Locate the cell with the specified text and output its (x, y) center coordinate. 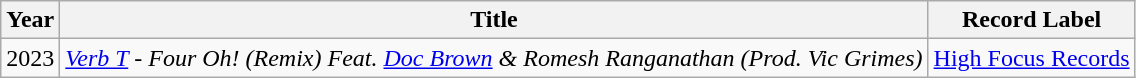
Year (30, 20)
Verb T - Four Oh! (Remix) Feat. Doc Brown & Romesh Ranganathan (Prod. Vic Grimes) (494, 58)
2023 (30, 58)
High Focus Records (1032, 58)
Record Label (1032, 20)
Title (494, 20)
